Determine the [x, y] coordinate at the center of the cell enclosing the given text.  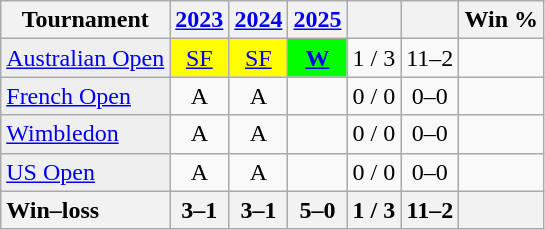
French Open [86, 96]
Australian Open [86, 58]
2025 [318, 20]
2023 [200, 20]
W [318, 58]
US Open [86, 172]
Win % [502, 20]
5–0 [318, 210]
Win–loss [86, 210]
Wimbledon [86, 134]
Tournament [86, 20]
2024 [258, 20]
